Provide the (x, y) coordinate of the cell's center where the given text is located.  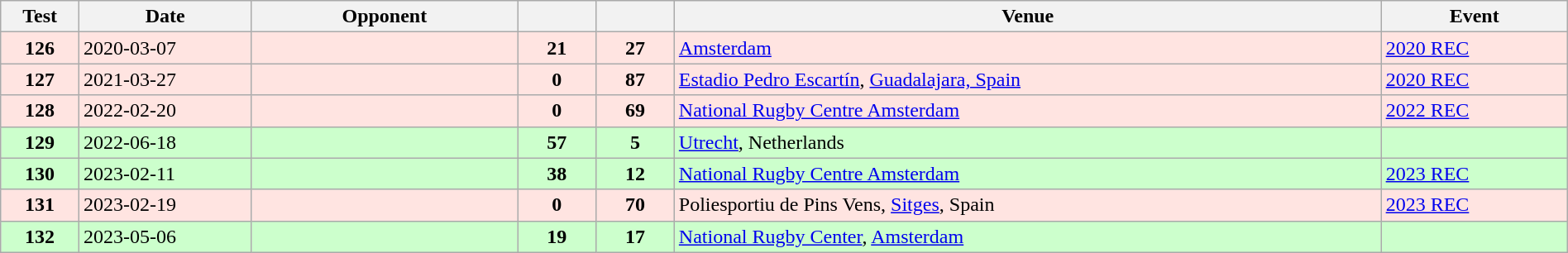
Poliesportiu de Pins Vens, Sitges, Spain (1027, 205)
69 (635, 111)
27 (635, 48)
87 (635, 79)
126 (40, 48)
2022-06-18 (165, 142)
2022-02-20 (165, 111)
21 (557, 48)
17 (635, 236)
57 (557, 142)
127 (40, 79)
2023-02-19 (165, 205)
Estadio Pedro Escartín, Guadalajara, Spain (1027, 79)
2021-03-27 (165, 79)
Date (165, 17)
Venue (1027, 17)
2023-02-11 (165, 174)
Amsterdam (1027, 48)
19 (557, 236)
132 (40, 236)
70 (635, 205)
2023-05-06 (165, 236)
Utrecht, Netherlands (1027, 142)
130 (40, 174)
12 (635, 174)
5 (635, 142)
38 (557, 174)
2022 REC (1474, 111)
Event (1474, 17)
131 (40, 205)
129 (40, 142)
Opponent (385, 17)
128 (40, 111)
National Rugby Center, Amsterdam (1027, 236)
Test (40, 17)
2020-03-07 (165, 48)
